Detect which cell encompasses the target text, then output its (x, y) center coordinate. 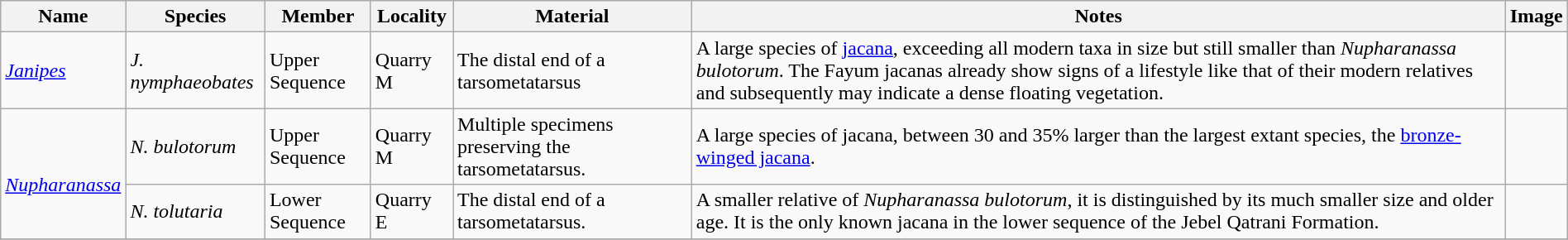
Notes (1098, 17)
Image (1537, 17)
Material (572, 17)
The distal end of a tarsometatarsus. (572, 212)
Member (318, 17)
Name (63, 17)
The distal end of a tarsometatarsus (572, 70)
A large species of jacana, between 30 and 35% larger than the largest extant species, the bronze-winged jacana. (1098, 146)
N. bulotorum (195, 146)
Multiple specimens preserving the tarsometatarsus. (572, 146)
Species (195, 17)
J. nymphaeobates (195, 70)
Locality (412, 17)
Nupharanassa (63, 174)
Quarry E (412, 212)
Lower Sequence (318, 212)
Janipes (63, 70)
N. tolutaria (195, 212)
